For the text-containing cell, return its midpoint in (x, y) coordinate format. 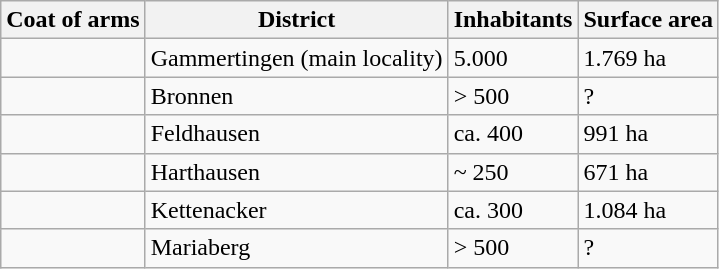
ca. 300 (513, 210)
Surface area (648, 20)
671 ha (648, 172)
Feldhausen (296, 134)
1.084 ha (648, 210)
Inhabitants (513, 20)
ca. 400 (513, 134)
~ 250 (513, 172)
District (296, 20)
991 ha (648, 134)
Coat of arms (73, 20)
Bronnen (296, 96)
Harthausen (296, 172)
5.000 (513, 58)
1.769 ha (648, 58)
Kettenacker (296, 210)
Gammertingen (main locality) (296, 58)
Mariaberg (296, 248)
